Return the [x, y] coordinate for the center point of the cell that contains the specified text.  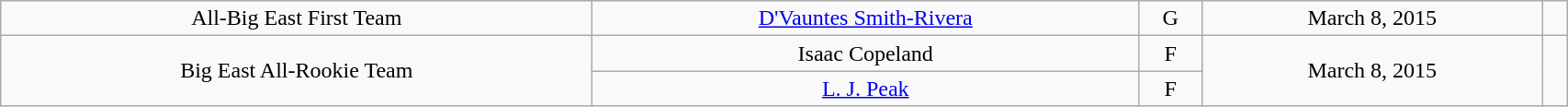
Big East All-Rookie Team [297, 71]
G [1170, 18]
L. J. Peak [865, 89]
D'Vauntes Smith-Rivera [865, 18]
All-Big East First Team [297, 18]
Isaac Copeland [865, 53]
